Output the (X, Y) coordinate of the center of the cell containing the given text.  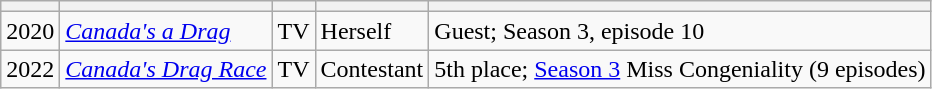
Canada's a Drag (166, 31)
5th place; Season 3 Miss Congeniality (9 episodes) (680, 69)
2020 (30, 31)
Contestant (372, 69)
Herself (372, 31)
2022 (30, 69)
Canada's Drag Race (166, 69)
Guest; Season 3, episode 10 (680, 31)
